Return [x, y] of the center of cell containing provided text 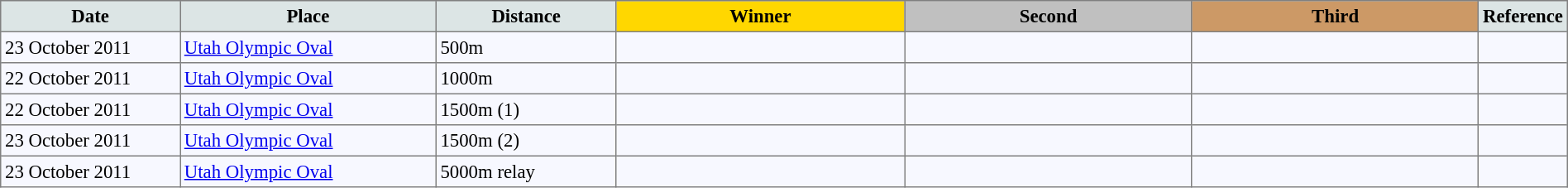
Date [91, 17]
500m [526, 47]
1500m (1) [526, 109]
Third [1335, 17]
Second [1049, 17]
1500m (2) [526, 141]
5000m relay [526, 171]
Distance [526, 17]
Place [308, 17]
1000m [526, 79]
Reference [1523, 17]
Winner [760, 17]
